For the text-containing cell, return its midpoint in [x, y] coordinate format. 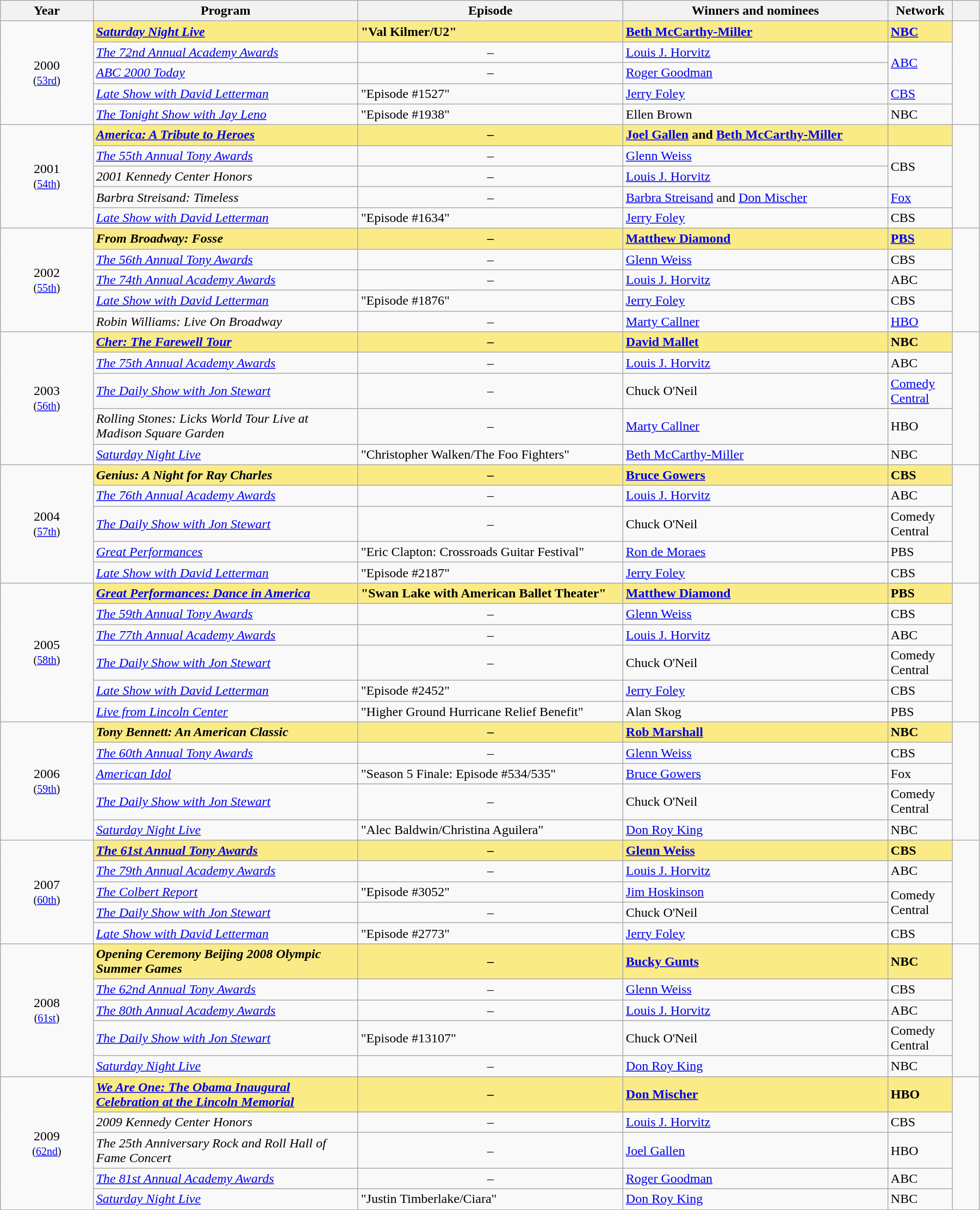
The 75th Annual Academy Awards [225, 363]
2005(58th) [47, 652]
We Are One: The Obama Inaugural Celebration at the Lincoln Memorial [225, 1095]
"Episode #2773" [491, 933]
America: A Tribute to Heroes [225, 135]
2008(61st) [47, 1010]
The Colbert Report [225, 892]
Tony Bennett: An American Classic [225, 732]
2003(56th) [47, 398]
2000(53rd) [47, 73]
Bucky Gunts [755, 961]
Genius: A Night for Ray Charles [225, 475]
The 60th Annual Tony Awards [225, 753]
"Season 5 Finale: Episode #534/535" [491, 774]
Winners and nominees [755, 11]
The 77th Annual Academy Awards [225, 635]
Cher: The Farewell Tour [225, 342]
2009 Kennedy Center Honors [225, 1122]
Barbra Streisand: Timeless [225, 197]
"Episode #13107" [491, 1038]
Alan Skog [755, 712]
The 55th Annual Tony Awards [225, 156]
Great Performances [225, 552]
Ron de Moraes [755, 552]
Don Mischer [755, 1095]
Joel Gallen [755, 1150]
Barbra Streisand and Don Mischer [755, 197]
"Christopher Walken/The Foo Fighters" [491, 454]
American Idol [225, 774]
Live from Lincoln Center [225, 712]
David Mallet [755, 342]
"Episode #1634" [491, 218]
The 61st Annual Tony Awards [225, 850]
The 81st Annual Academy Awards [225, 1178]
"Swan Lake with American Ballet Theater" [491, 593]
The 74th Annual Academy Awards [225, 280]
Opening Ceremony Beijing 2008 Olympic Summer Games [225, 961]
Robin Williams: Live On Broadway [225, 322]
"Episode #1527" [491, 94]
Episode [491, 11]
2004(57th) [47, 523]
The 76th Annual Academy Awards [225, 496]
The 62nd Annual Tony Awards [225, 989]
The 59th Annual Tony Awards [225, 614]
Rob Marshall [755, 732]
The Tonight Show with Jay Leno [225, 114]
"Episode #1876" [491, 301]
From Broadway: Fosse [225, 238]
"Val Kilmer/U2" [491, 32]
2001 Kennedy Center Honors [225, 176]
2001(54th) [47, 176]
The 80th Annual Academy Awards [225, 1010]
The 25th Anniversary Rock and Roll Hall of Fame Concert [225, 1150]
Joel Gallen and Beth McCarthy-Miller [755, 135]
ABC 2000 Today [225, 73]
2006(59th) [47, 781]
Year [47, 11]
2007(60th) [47, 892]
"Episode #1938" [491, 114]
2009(62nd) [47, 1143]
Rolling Stones: Licks World Tour Live at Madison Square Garden [225, 427]
"Eric Clapton: Crossroads Guitar Festival" [491, 552]
Great Performances: Dance in America [225, 593]
The 72nd Annual Academy Awards [225, 52]
"Episode #2452" [491, 691]
2002(55th) [47, 280]
"Higher Ground Hurricane Relief Benefit" [491, 712]
"Episode #3052" [491, 892]
"Episode #2187" [491, 572]
Jim Hoskinson [755, 892]
"Alec Baldwin/Christina Aguilera" [491, 830]
Program [225, 11]
Ellen Brown [755, 114]
"Justin Timberlake/Ciara" [491, 1199]
The 79th Annual Academy Awards [225, 871]
Network [920, 11]
The 56th Annual Tony Awards [225, 260]
